Find where the given text appears and provide that cell's center as (x, y) coordinate. 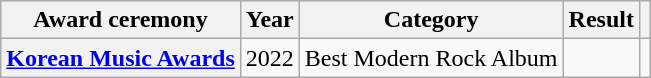
Korean Music Awards (121, 58)
Best Modern Rock Album (431, 58)
Award ceremony (121, 20)
Year (270, 20)
Category (431, 20)
2022 (270, 58)
Result (601, 20)
